Extract the [x, y] coordinate from the center of the cell holding the provided text.  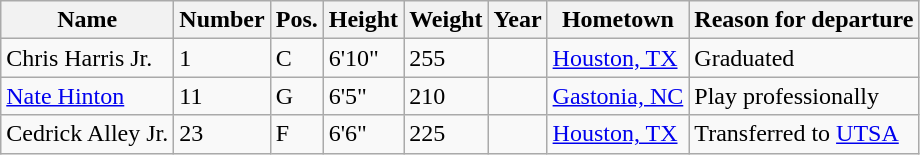
G [296, 96]
225 [446, 134]
Play professionally [804, 96]
Year [518, 20]
255 [446, 58]
Reason for departure [804, 20]
Weight [446, 20]
Chris Harris Jr. [88, 58]
C [296, 58]
210 [446, 96]
Height [363, 20]
Transferred to UTSA [804, 134]
Cedrick Alley Jr. [88, 134]
Pos. [296, 20]
Gastonia, NC [618, 96]
1 [222, 58]
Number [222, 20]
Hometown [618, 20]
23 [222, 134]
6'10" [363, 58]
F [296, 134]
11 [222, 96]
6'6" [363, 134]
Graduated [804, 58]
6'5" [363, 96]
Nate Hinton [88, 96]
Name [88, 20]
